Output the (x, y) coordinate of the center of the cell containing the given text.  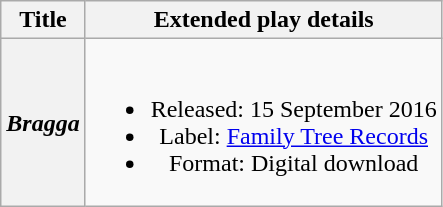
Title (43, 20)
Bragga (43, 122)
Extended play details (264, 20)
Released: 15 September 2016Label: Family Tree RecordsFormat: Digital download (264, 122)
